Identify which cell holds the provided text, then report its (x, y) central coordinate. 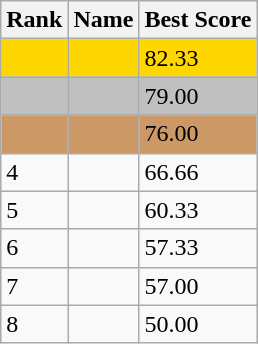
4 (34, 172)
76.00 (198, 134)
Rank (34, 20)
57.00 (198, 286)
79.00 (198, 96)
6 (34, 248)
5 (34, 210)
66.66 (198, 172)
82.33 (198, 58)
Best Score (198, 20)
57.33 (198, 248)
Name (104, 20)
60.33 (198, 210)
8 (34, 324)
50.00 (198, 324)
7 (34, 286)
